Search for the cell housing the specified text and yield its [x, y] center coordinate. 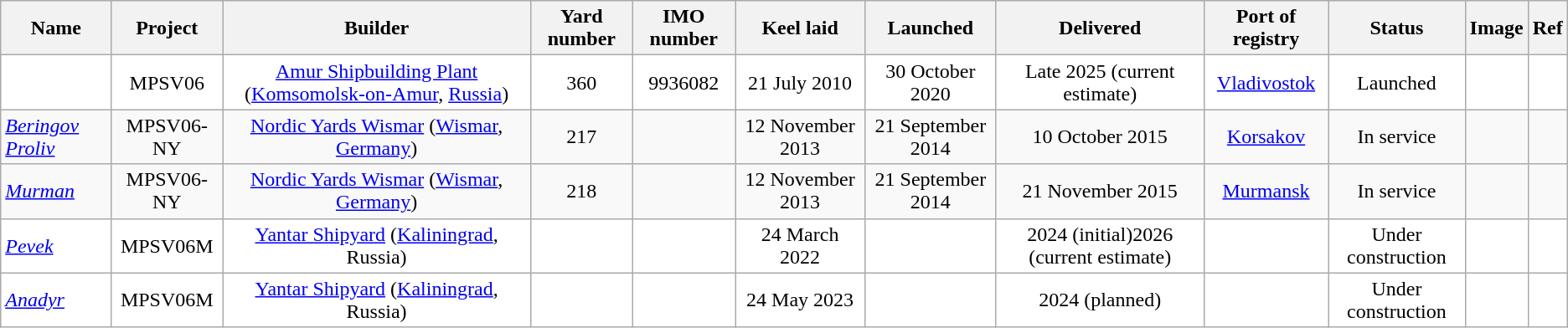
2024 (planned) [1100, 300]
Port of registry [1266, 28]
Builder [377, 28]
Murman [56, 191]
21 July 2010 [801, 82]
Beringov Proliv [56, 137]
Amur Shipbuilding Plant (Komsomolsk-on-Amur, Russia) [377, 82]
Late 2025 (current estimate) [1100, 82]
218 [581, 191]
9936082 [683, 82]
217 [581, 137]
21 November 2015 [1100, 191]
Murmansk [1266, 191]
MPSV06 [168, 82]
10 October 2015 [1100, 137]
30 October 2020 [931, 82]
Yard number [581, 28]
Pevek [56, 246]
Delivered [1100, 28]
Ref [1548, 28]
360 [581, 82]
Korsakov [1266, 137]
Project [168, 28]
2024 (initial)2026 (current estimate) [1100, 246]
24 May 2023 [801, 300]
Anadyr [56, 300]
Image [1496, 28]
Keel laid [801, 28]
IMO number [683, 28]
Name [56, 28]
Vladivostok [1266, 82]
Status [1397, 28]
24 March 2022 [801, 246]
